Find where the given text appears and provide that cell's center as (X, Y) coordinate. 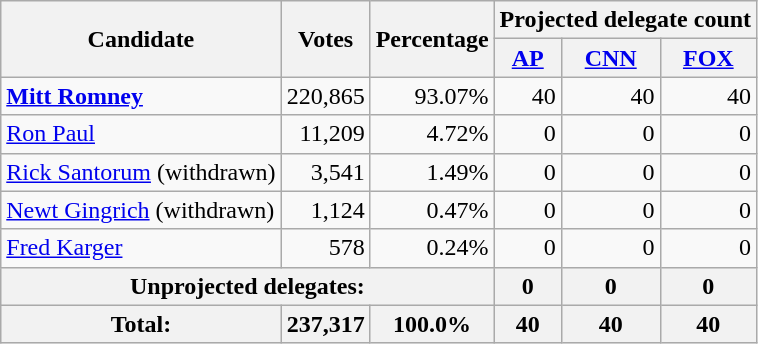
100.0% (432, 324)
Rick Santorum (withdrawn) (141, 172)
Percentage (432, 39)
11,209 (326, 134)
Candidate (141, 39)
Mitt Romney (141, 96)
578 (326, 248)
Fred Karger (141, 248)
3,541 (326, 172)
237,317 (326, 324)
1,124 (326, 210)
Ron Paul (141, 134)
93.07% (432, 96)
CNN (610, 58)
FOX (708, 58)
220,865 (326, 96)
0.24% (432, 248)
Newt Gingrich (withdrawn) (141, 210)
Projected delegate count (626, 20)
Unprojected delegates: (248, 286)
1.49% (432, 172)
Total: (141, 324)
0.47% (432, 210)
Votes (326, 39)
4.72% (432, 134)
AP (528, 58)
